For the text-containing cell, return its midpoint in (x, y) coordinate format. 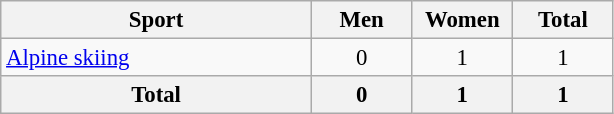
Sport (156, 20)
Men (362, 20)
Alpine skiing (156, 58)
Women (462, 20)
